Extract the [x, y] coordinate from the center of the cell holding the provided text.  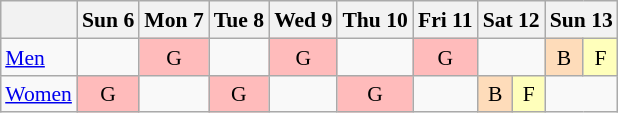
Wed 9 [303, 20]
Sun 6 [108, 20]
Fri 11 [446, 20]
Thu 10 [375, 20]
Tue 8 [239, 20]
Sat 12 [512, 20]
Sun 13 [582, 20]
Mon 7 [174, 20]
Men [38, 56]
Women [38, 94]
